Return (X, Y) of the center of cell containing provided text 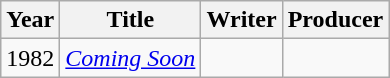
Producer (336, 20)
Title (130, 20)
1982 (30, 58)
Coming Soon (130, 58)
Year (30, 20)
Writer (242, 20)
